Identify which cell holds the provided text, then report its (x, y) central coordinate. 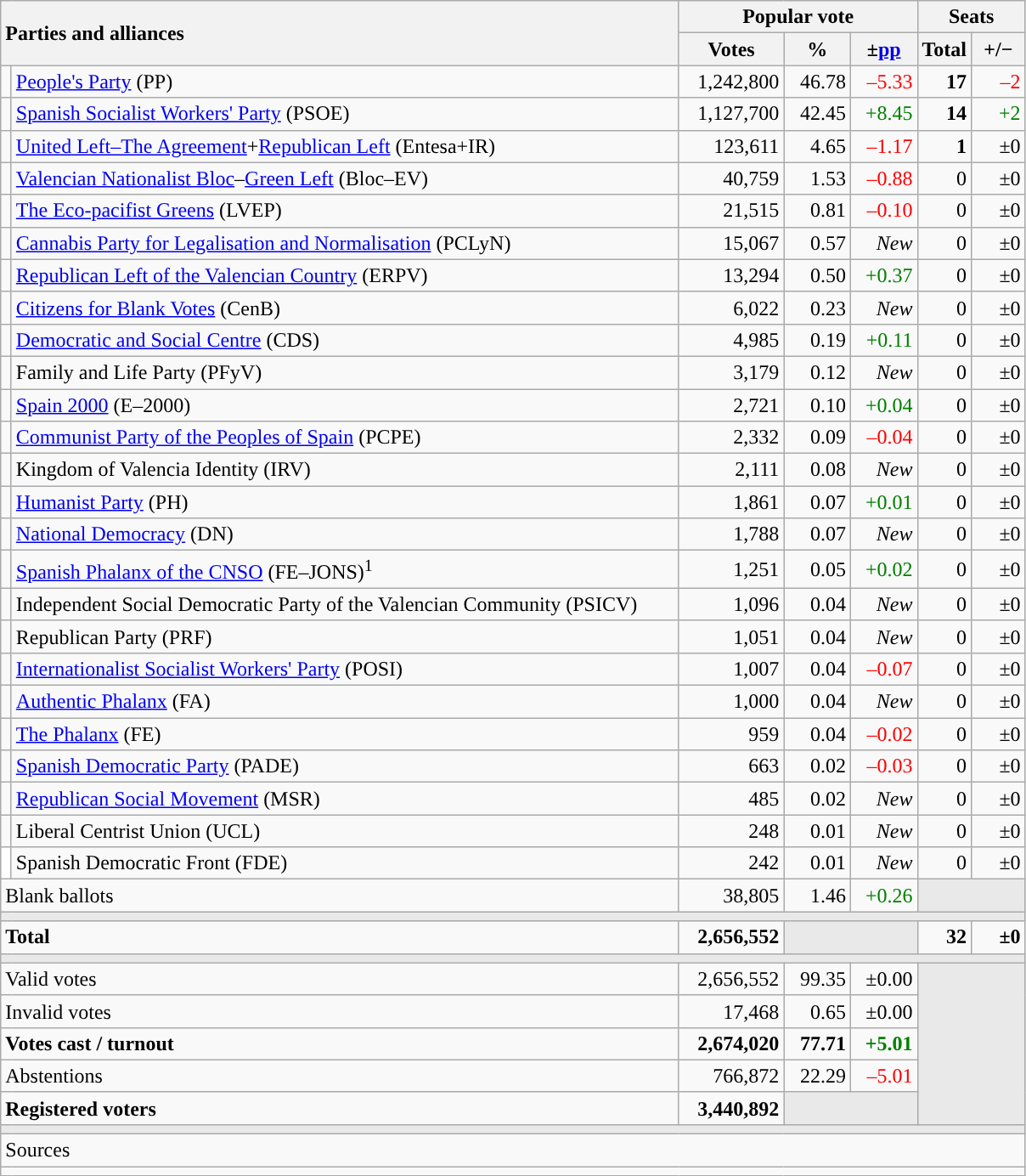
242 (731, 863)
0.08 (817, 470)
Citizens for Blank Votes (CenB) (345, 308)
0.05 (817, 569)
Votes cast / turnout (340, 1043)
Independent Social Democratic Party of the Valencian Community (PSICV) (345, 604)
±pp (883, 49)
+0.02 (883, 569)
–1.17 (883, 146)
4,985 (731, 340)
Seats (972, 17)
123,611 (731, 146)
14 (944, 114)
Spanish Democratic Party (PADE) (345, 766)
248 (731, 831)
3,179 (731, 372)
Abstentions (340, 1076)
+5.01 (883, 1043)
Liberal Centrist Union (UCL) (345, 831)
Cannabis Party for Legalisation and Normalisation (PCLyN) (345, 243)
1 (944, 146)
13,294 (731, 275)
People's Party (PP) (345, 82)
Popular vote (798, 17)
0.81 (817, 211)
–0.10 (883, 211)
–0.07 (883, 669)
1,096 (731, 604)
1,788 (731, 534)
0.19 (817, 340)
1,251 (731, 569)
+8.45 (883, 114)
1,242,800 (731, 82)
46.78 (817, 82)
Kingdom of Valencia Identity (IRV) (345, 470)
–0.02 (883, 734)
0.23 (817, 308)
Parties and alliances (340, 33)
Spanish Socialist Workers' Party (PSOE) (345, 114)
+2 (999, 114)
+0.37 (883, 275)
+/− (999, 49)
Invalid votes (340, 1011)
99.35 (817, 979)
1.46 (817, 896)
Family and Life Party (PFyV) (345, 372)
United Left–The Agreement+Republican Left (Entesa+IR) (345, 146)
2,111 (731, 470)
959 (731, 734)
Valid votes (340, 979)
1,127,700 (731, 114)
4.65 (817, 146)
–2 (999, 82)
Spanish Democratic Front (FDE) (345, 863)
Blank ballots (340, 896)
77.71 (817, 1043)
Spain 2000 (E–2000) (345, 405)
–5.33 (883, 82)
15,067 (731, 243)
Communist Party of the Peoples of Spain (PCPE) (345, 438)
–0.88 (883, 178)
17 (944, 82)
0.10 (817, 405)
0.57 (817, 243)
2,674,020 (731, 1043)
–0.03 (883, 766)
Humanist Party (PH) (345, 502)
Republican Social Movement (MSR) (345, 799)
Votes (731, 49)
2,721 (731, 405)
21,515 (731, 211)
% (817, 49)
663 (731, 766)
1,000 (731, 702)
1,007 (731, 669)
0.09 (817, 438)
17,468 (731, 1011)
The Phalanx (FE) (345, 734)
1.53 (817, 178)
2,332 (731, 438)
The Eco-pacifist Greens (LVEP) (345, 211)
Valencian Nationalist Bloc–Green Left (Bloc–EV) (345, 178)
766,872 (731, 1076)
40,759 (731, 178)
0.50 (817, 275)
+0.11 (883, 340)
Registered voters (340, 1108)
6,022 (731, 308)
32 (944, 937)
1,861 (731, 502)
Democratic and Social Centre (CDS) (345, 340)
3,440,892 (731, 1108)
Internationalist Socialist Workers' Party (POSI) (345, 669)
Sources (513, 1151)
38,805 (731, 896)
0.12 (817, 372)
+0.04 (883, 405)
–0.04 (883, 438)
0.65 (817, 1011)
Republican Party (PRF) (345, 636)
Authentic Phalanx (FA) (345, 702)
+0.26 (883, 896)
485 (731, 799)
–5.01 (883, 1076)
Republican Left of the Valencian Country (ERPV) (345, 275)
+0.01 (883, 502)
22.29 (817, 1076)
National Democracy (DN) (345, 534)
42.45 (817, 114)
Spanish Phalanx of the CNSO (FE–JONS)1 (345, 569)
1,051 (731, 636)
